Determine the (X, Y) coordinate at the center of the cell enclosing the given text.  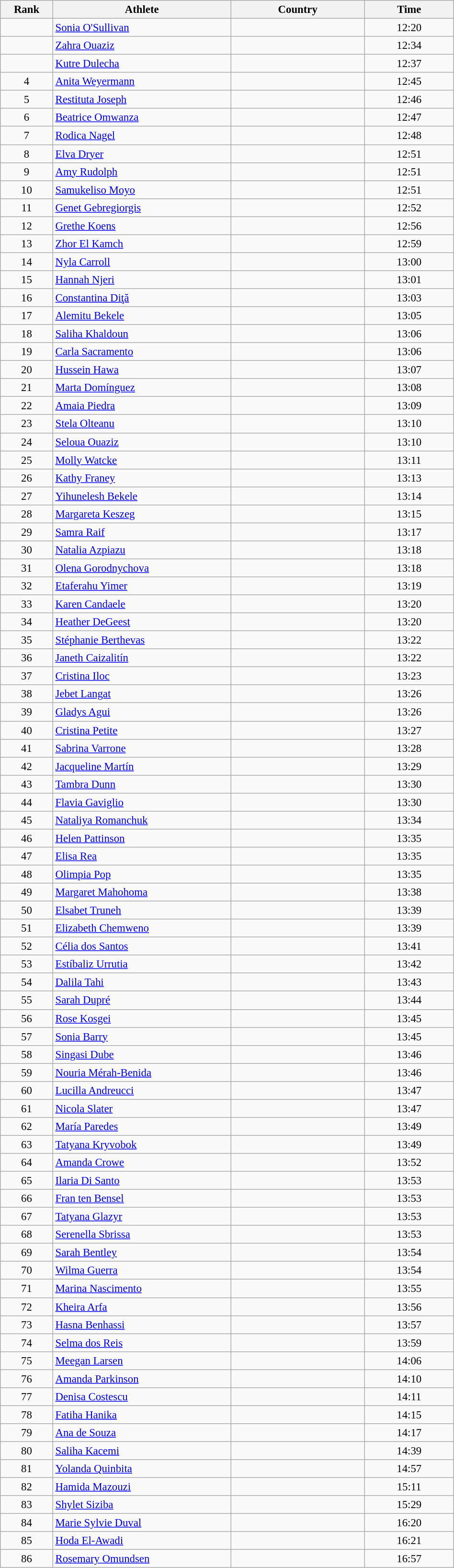
12:37 (409, 64)
Elisa Rea (142, 856)
Lucilla Andreucci (142, 1091)
14:39 (409, 1451)
4 (27, 81)
Natalia Azpiazu (142, 550)
80 (27, 1451)
13:57 (409, 1325)
8 (27, 154)
34 (27, 622)
12:47 (409, 117)
13:38 (409, 892)
73 (27, 1325)
81 (27, 1469)
28 (27, 514)
13:28 (409, 748)
66 (27, 1199)
49 (27, 892)
Stéphanie Berthevas (142, 640)
Hannah Njeri (142, 280)
Wilma Guerra (142, 1270)
83 (27, 1505)
77 (27, 1397)
Shylet Siziba (142, 1505)
64 (27, 1163)
62 (27, 1127)
23 (27, 424)
32 (27, 586)
13:11 (409, 460)
12:46 (409, 100)
Yolanda Quinbita (142, 1469)
12:56 (409, 226)
Cristina Petite (142, 730)
Hussein Hawa (142, 370)
56 (27, 1018)
60 (27, 1091)
26 (27, 478)
15 (27, 280)
68 (27, 1234)
Saliha Kacemi (142, 1451)
Beatrice Omwanza (142, 117)
Jacqueline Martín (142, 766)
12:59 (409, 244)
Grethe Koens (142, 226)
41 (27, 748)
Olena Gorodnychova (142, 568)
14:57 (409, 1469)
13:34 (409, 820)
13:59 (409, 1343)
Heather DeGeest (142, 622)
40 (27, 730)
Rose Kosgei (142, 1018)
14 (27, 262)
15:11 (409, 1487)
Country (298, 10)
Nyla Carroll (142, 262)
47 (27, 856)
51 (27, 928)
22 (27, 406)
Amaia Piedra (142, 406)
13:41 (409, 946)
13:42 (409, 964)
Marina Nascimento (142, 1289)
72 (27, 1307)
13:09 (409, 406)
55 (27, 1001)
Ilaria Di Santo (142, 1181)
12:34 (409, 46)
13:44 (409, 1001)
Amy Rudolph (142, 172)
Cristina Iloc (142, 676)
14:15 (409, 1415)
Amanda Crowe (142, 1163)
Nicola Slater (142, 1108)
Zahra Ouaziz (142, 46)
82 (27, 1487)
84 (27, 1523)
13:23 (409, 676)
13:14 (409, 496)
33 (27, 604)
Kheira Arfa (142, 1307)
14:06 (409, 1360)
María Paredes (142, 1127)
11 (27, 208)
20 (27, 370)
Estíbaliz Urrutia (142, 964)
Genet Gebregiorgis (142, 208)
61 (27, 1108)
37 (27, 676)
14:10 (409, 1379)
Olimpia Pop (142, 874)
Zhor El Kamch (142, 244)
67 (27, 1217)
7 (27, 136)
31 (27, 568)
38 (27, 694)
21 (27, 388)
13:29 (409, 766)
30 (27, 550)
50 (27, 911)
Margareta Keszeg (142, 514)
13:07 (409, 370)
Samra Raif (142, 532)
5 (27, 100)
16:57 (409, 1559)
Hoda El-Awadi (142, 1541)
Amanda Parkinson (142, 1379)
Kutre Dulecha (142, 64)
Samukeliso Moyo (142, 190)
19 (27, 352)
13:17 (409, 532)
Helen Pattinson (142, 838)
27 (27, 496)
15:29 (409, 1505)
Elsabet Truneh (142, 911)
Etaferahu Yimer (142, 586)
Flavia Gaviglio (142, 802)
75 (27, 1360)
17 (27, 316)
13 (27, 244)
12:48 (409, 136)
52 (27, 946)
13:52 (409, 1163)
Ana de Souza (142, 1433)
35 (27, 640)
Stela Olteanu (142, 424)
Tatyana Kryvobok (142, 1144)
Carla Sacramento (142, 352)
29 (27, 532)
16:21 (409, 1541)
Fran ten Bensel (142, 1199)
46 (27, 838)
13:13 (409, 478)
Sarah Bentley (142, 1253)
70 (27, 1270)
9 (27, 172)
Sabrina Varrone (142, 748)
Jebet Langat (142, 694)
Margaret Mahohoma (142, 892)
36 (27, 658)
58 (27, 1054)
12:20 (409, 28)
14:17 (409, 1433)
13:05 (409, 316)
Yihunelesh Bekele (142, 496)
16 (27, 298)
Marie Sylvie Duval (142, 1523)
Seloua Ouaziz (142, 442)
Singasi Dube (142, 1054)
Nouria Mérah-Benida (142, 1072)
Selma dos Reis (142, 1343)
71 (27, 1289)
Tambra Dunn (142, 784)
25 (27, 460)
48 (27, 874)
57 (27, 1037)
Sonia Barry (142, 1037)
Athlete (142, 10)
Nataliya Romanchuk (142, 820)
Sarah Dupré (142, 1001)
Dalila Tahi (142, 982)
Constantina Diţă (142, 298)
85 (27, 1541)
13:55 (409, 1289)
13:03 (409, 298)
Célia dos Santos (142, 946)
13:19 (409, 586)
76 (27, 1379)
13:56 (409, 1307)
Alemitu Bekele (142, 316)
79 (27, 1433)
Janeth Caizalitín (142, 658)
Rodica Nagel (142, 136)
Hasna Benhassi (142, 1325)
18 (27, 334)
43 (27, 784)
Denisa Costescu (142, 1397)
12 (27, 226)
13:15 (409, 514)
53 (27, 964)
54 (27, 982)
24 (27, 442)
Molly Watcke (142, 460)
59 (27, 1072)
86 (27, 1559)
Kathy Franey (142, 478)
Tatyana Glazyr (142, 1217)
Elizabeth Chemweno (142, 928)
13:00 (409, 262)
63 (27, 1144)
Fatiha Hanika (142, 1415)
65 (27, 1181)
Serenella Sbrissa (142, 1234)
Marta Domínguez (142, 388)
13:01 (409, 280)
13:43 (409, 982)
13:08 (409, 388)
44 (27, 802)
14:11 (409, 1397)
Rosemary Omundsen (142, 1559)
Hamida Mazouzi (142, 1487)
Sonia O'Sullivan (142, 28)
Rank (27, 10)
10 (27, 190)
45 (27, 820)
Anita Weyermann (142, 81)
42 (27, 766)
16:20 (409, 1523)
Saliha Khaldoun (142, 334)
12:52 (409, 208)
74 (27, 1343)
39 (27, 712)
13:27 (409, 730)
Meegan Larsen (142, 1360)
6 (27, 117)
Karen Candaele (142, 604)
Time (409, 10)
78 (27, 1415)
Gladys Agui (142, 712)
Restituta Joseph (142, 100)
12:45 (409, 81)
69 (27, 1253)
Elva Dryer (142, 154)
